Provide the [X, Y] coordinate of the cell's center where the given text is located.  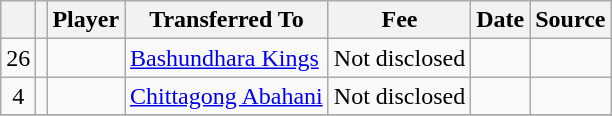
Date [500, 20]
26 [18, 58]
Source [570, 20]
Bashundhara Kings [227, 58]
4 [18, 96]
Fee [399, 20]
Transferred To [227, 20]
Player [86, 20]
Chittagong Abahani [227, 96]
